From the cell containing the given text, extract its center point as (X, Y) coordinate. 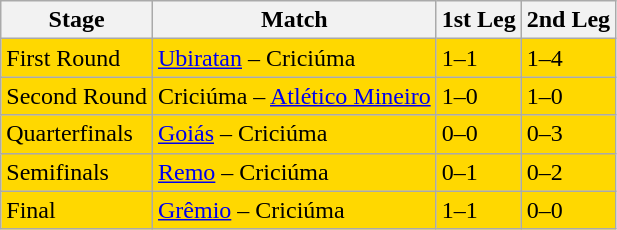
1st Leg (478, 20)
Stage (77, 20)
First Round (77, 58)
0–1 (478, 172)
Goiás – Criciúma (294, 134)
Remo – Criciúma (294, 172)
Ubiratan – Criciúma (294, 58)
2nd Leg (568, 20)
Quarterfinals (77, 134)
0–2 (568, 172)
Final (77, 210)
1–4 (568, 58)
Criciúma – Atlético Mineiro (294, 96)
0–3 (568, 134)
Match (294, 20)
Second Round (77, 96)
Grêmio – Criciúma (294, 210)
Semifinals (77, 172)
